Pinpoint the cell where the given text exists, returning its (X, Y) midpoint coordinate. 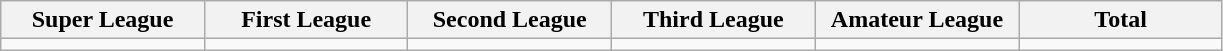
Second League (510, 20)
Total (1121, 20)
Super League (103, 20)
Amateur League (917, 20)
Third League (714, 20)
First League (306, 20)
